Pinpoint the cell where the given text exists, returning its (x, y) midpoint coordinate. 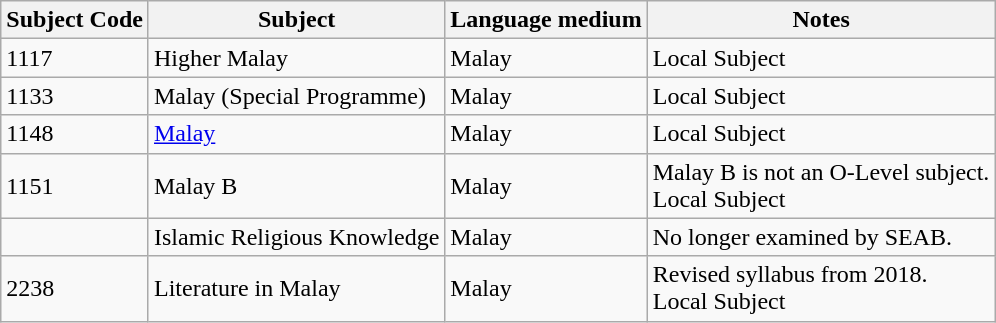
Higher Malay (296, 58)
Language medium (546, 20)
Malay B is not an O-Level subject.Local Subject (821, 186)
Malay B (296, 186)
Notes (821, 20)
1133 (75, 96)
No longer examined by SEAB. (821, 237)
Malay (Special Programme) (296, 96)
Literature in Malay (296, 288)
2238 (75, 288)
1151 (75, 186)
Islamic Religious Knowledge (296, 237)
1148 (75, 134)
1117 (75, 58)
Revised syllabus from 2018.Local Subject (821, 288)
Subject Code (75, 20)
Subject (296, 20)
